Determine the (x, y) coordinate at the center of the cell enclosing the given text.  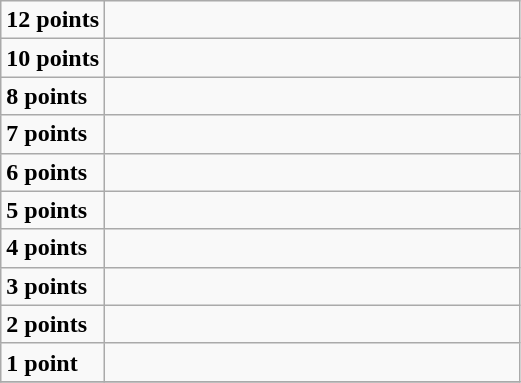
3 points (53, 286)
6 points (53, 172)
8 points (53, 96)
4 points (53, 248)
10 points (53, 58)
12 points (53, 20)
1 point (53, 362)
2 points (53, 324)
7 points (53, 134)
5 points (53, 210)
